Capture the cell that displays the provided text and extract its [X, Y] central coordinate. 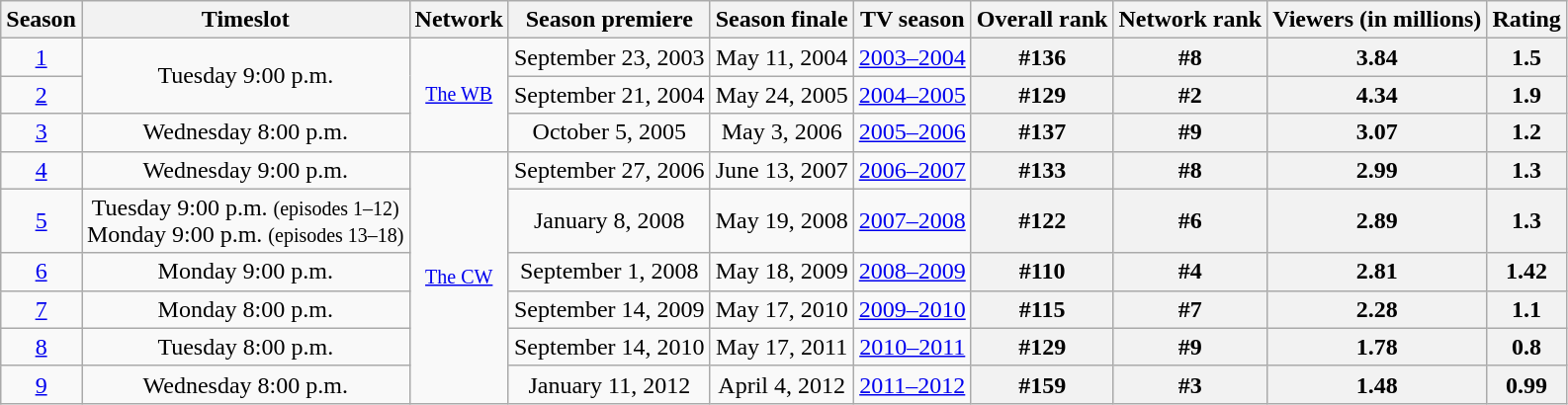
May 17, 2011 [781, 347]
May 18, 2009 [781, 272]
2009–2010 [912, 309]
5 [42, 221]
September 14, 2010 [609, 347]
1.5 [1526, 57]
May 3, 2006 [781, 132]
Season [42, 20]
#115 [1042, 309]
Season premiere [609, 20]
#159 [1042, 384]
0.99 [1526, 384]
1.9 [1526, 95]
1.42 [1526, 272]
#137 [1042, 132]
#110 [1042, 272]
Tuesday 8:00 p.m. [245, 347]
2011–2012 [912, 384]
2003–2004 [912, 57]
#122 [1042, 221]
2006–2007 [912, 170]
October 5, 2005 [609, 132]
2.81 [1377, 272]
2 [42, 95]
#4 [1190, 272]
2.89 [1377, 221]
4.34 [1377, 95]
Viewers (in millions) [1377, 20]
4 [42, 170]
The CW [459, 277]
3 [42, 132]
1.48 [1377, 384]
1 [42, 57]
Timeslot [245, 20]
Network [459, 20]
Network rank [1190, 20]
#2 [1190, 95]
September 1, 2008 [609, 272]
Overall rank [1042, 20]
January 8, 2008 [609, 221]
2007–2008 [912, 221]
2.28 [1377, 309]
0.8 [1526, 347]
#136 [1042, 57]
Wednesday 9:00 p.m. [245, 170]
1.78 [1377, 347]
The WB [459, 95]
8 [42, 347]
6 [42, 272]
2005–2006 [912, 132]
June 13, 2007 [781, 170]
Rating [1526, 20]
2004–2005 [912, 95]
Monday 8:00 p.m. [245, 309]
April 4, 2012 [781, 384]
1.2 [1526, 132]
Monday 9:00 p.m. [245, 272]
#3 [1190, 384]
2008–2009 [912, 272]
January 11, 2012 [609, 384]
May 19, 2008 [781, 221]
7 [42, 309]
September 21, 2004 [609, 95]
Season finale [781, 20]
Tuesday 9:00 p.m. (episodes 1–12)Monday 9:00 p.m. (episodes 13–18) [245, 221]
3.84 [1377, 57]
2.99 [1377, 170]
9 [42, 384]
2010–2011 [912, 347]
May 17, 2010 [781, 309]
#6 [1190, 221]
#133 [1042, 170]
May 24, 2005 [781, 95]
1.1 [1526, 309]
May 11, 2004 [781, 57]
September 27, 2006 [609, 170]
September 14, 2009 [609, 309]
#7 [1190, 309]
3.07 [1377, 132]
Tuesday 9:00 p.m. [245, 76]
September 23, 2003 [609, 57]
TV season [912, 20]
